Pinpoint the cell where the given text exists, returning its [x, y] midpoint coordinate. 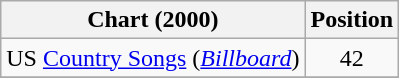
Position [352, 20]
42 [352, 58]
US Country Songs (Billboard) [153, 58]
Chart (2000) [153, 20]
